Extract the [x, y] coordinate from the center of the cell holding the provided text.  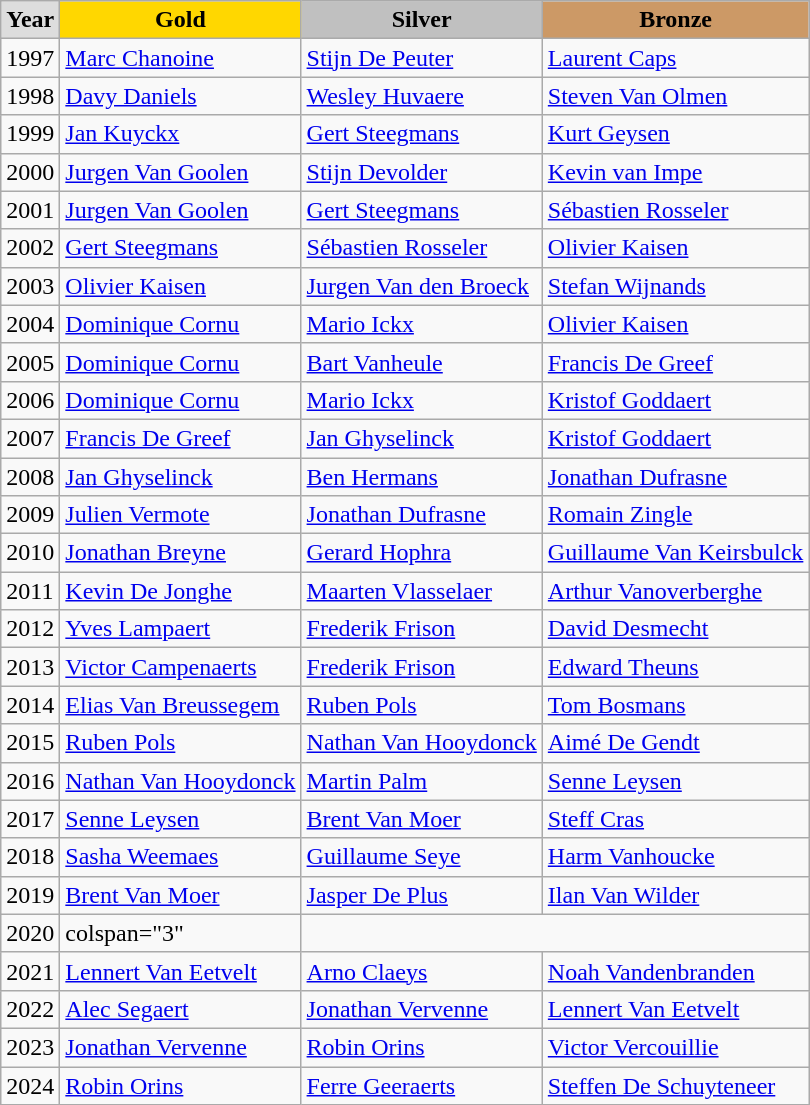
2015 [30, 743]
2017 [30, 819]
2009 [30, 515]
Bart Vanheule [422, 362]
Steffen De Schuyteneer [676, 1085]
2002 [30, 248]
Julien Vermote [180, 515]
David Desmecht [676, 629]
2010 [30, 553]
1998 [30, 96]
2024 [30, 1085]
Romain Zingle [676, 515]
2008 [30, 477]
2013 [30, 667]
Guillaume Seye [422, 857]
2020 [30, 933]
Alec Segaert [180, 1009]
Gerard Hophra [422, 553]
2014 [30, 705]
Noah Vandenbranden [676, 971]
Victor Campenaerts [180, 667]
Edward Theuns [676, 667]
2011 [30, 591]
2022 [30, 1009]
Guillaume Van Keirsbulck [676, 553]
2006 [30, 400]
Elias Van Breussegem [180, 705]
2004 [30, 324]
2000 [30, 172]
Stijn De Peuter [422, 58]
Jasper De Plus [422, 895]
2001 [30, 210]
Jurgen Van den Broeck [422, 286]
Yves Lampaert [180, 629]
Steff Cras [676, 819]
Stefan Wijnands [676, 286]
Kurt Geysen [676, 134]
Gold [180, 20]
Ilan Van Wilder [676, 895]
Laurent Caps [676, 58]
Silver [422, 20]
Sasha Weemaes [180, 857]
Maarten Vlasselaer [422, 591]
Aimé De Gendt [676, 743]
Stijn Devolder [422, 172]
Tom Bosmans [676, 705]
Davy Daniels [180, 96]
2012 [30, 629]
colspan="3" [180, 933]
2018 [30, 857]
2016 [30, 781]
Steven Van Olmen [676, 96]
2023 [30, 1047]
Martin Palm [422, 781]
Ben Hermans [422, 477]
2007 [30, 438]
Kevin De Jonghe [180, 591]
Jonathan Breyne [180, 553]
2003 [30, 286]
Bronze [676, 20]
Kevin van Impe [676, 172]
1999 [30, 134]
Jan Kuyckx [180, 134]
Wesley Huvaere [422, 96]
Arthur Vanoverberghe [676, 591]
2005 [30, 362]
Marc Chanoine [180, 58]
Harm Vanhoucke [676, 857]
2019 [30, 895]
Arno Claeys [422, 971]
2021 [30, 971]
1997 [30, 58]
Victor Vercouillie [676, 1047]
Year [30, 20]
Ferre Geeraerts [422, 1085]
